For the text-containing cell, return its midpoint in [x, y] coordinate format. 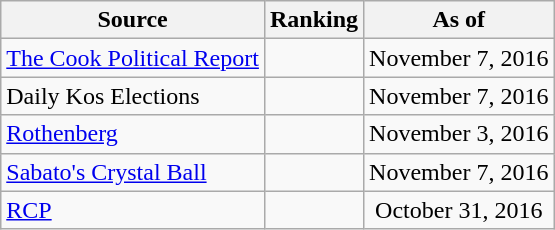
Source [133, 20]
Sabato's Crystal Ball [133, 172]
RCP [133, 210]
November 3, 2016 [459, 134]
October 31, 2016 [459, 210]
As of [459, 20]
Rothenberg [133, 134]
The Cook Political Report [133, 58]
Ranking [314, 20]
Daily Kos Elections [133, 96]
